Provide the (X, Y) coordinate of the cell's center where the given text is located.  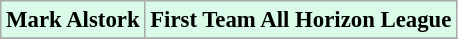
Mark Alstork (73, 20)
First Team All Horizon League (301, 20)
